Search for the cell housing the specified text and yield its [X, Y] center coordinate. 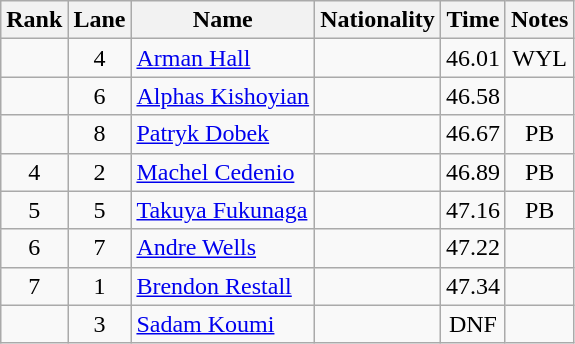
Time [472, 20]
Nationality [378, 20]
46.01 [472, 58]
Arman Hall [223, 58]
8 [100, 134]
Takuya Fukunaga [223, 210]
Lane [100, 20]
Machel Cedenio [223, 172]
Rank [34, 20]
1 [100, 286]
2 [100, 172]
47.16 [472, 210]
47.34 [472, 286]
Notes [539, 20]
DNF [472, 324]
47.22 [472, 248]
Patryk Dobek [223, 134]
Sadam Koumi [223, 324]
Andre Wells [223, 248]
Brendon Restall [223, 286]
46.58 [472, 96]
46.67 [472, 134]
3 [100, 324]
WYL [539, 58]
Name [223, 20]
Alphas Kishoyian [223, 96]
46.89 [472, 172]
